Search for the cell housing the specified text and yield its [x, y] center coordinate. 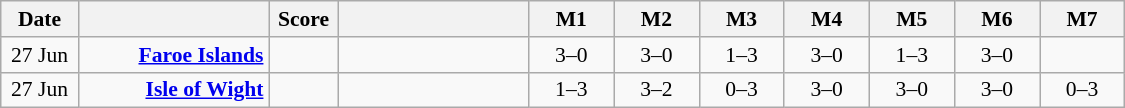
M5 [912, 19]
Isle of Wight [173, 90]
3–2 [656, 90]
M1 [572, 19]
Faroe Islands [173, 55]
M4 [826, 19]
Score [303, 19]
Date [40, 19]
M2 [656, 19]
M3 [742, 19]
M7 [1082, 19]
M6 [996, 19]
